Return the [X, Y] coordinate for the center point of the cell that contains the specified text.  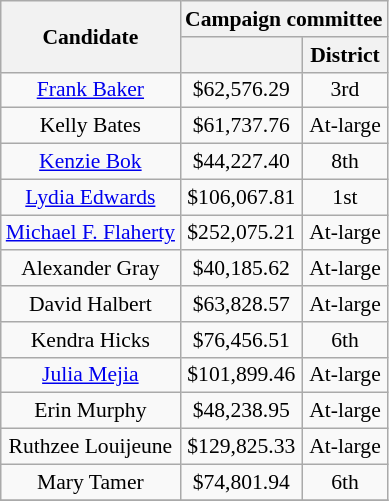
$63,828.57 [242, 304]
3rd [346, 90]
Frank Baker [90, 90]
$76,456.51 [242, 340]
Mary Tamer [90, 482]
$106,067.81 [242, 197]
$252,075.21 [242, 233]
Kenzie Bok [90, 162]
Lydia Edwards [90, 197]
$129,825.33 [242, 447]
$74,801.94 [242, 482]
1st [346, 197]
$48,238.95 [242, 411]
$40,185.62 [242, 269]
David Halbert [90, 304]
$61,737.76 [242, 126]
Campaign committee [284, 19]
$44,227.40 [242, 162]
Kelly Bates [90, 126]
8th [346, 162]
Ruthzee Louijeune [90, 447]
Kendra Hicks [90, 340]
Julia Mejia [90, 375]
Candidate [90, 36]
Michael F. Flaherty [90, 233]
Alexander Gray [90, 269]
Erin Murphy [90, 411]
$62,576.29 [242, 90]
District [346, 55]
$101,899.46 [242, 375]
